Extract the [X, Y] coordinate from the center of the cell holding the provided text.  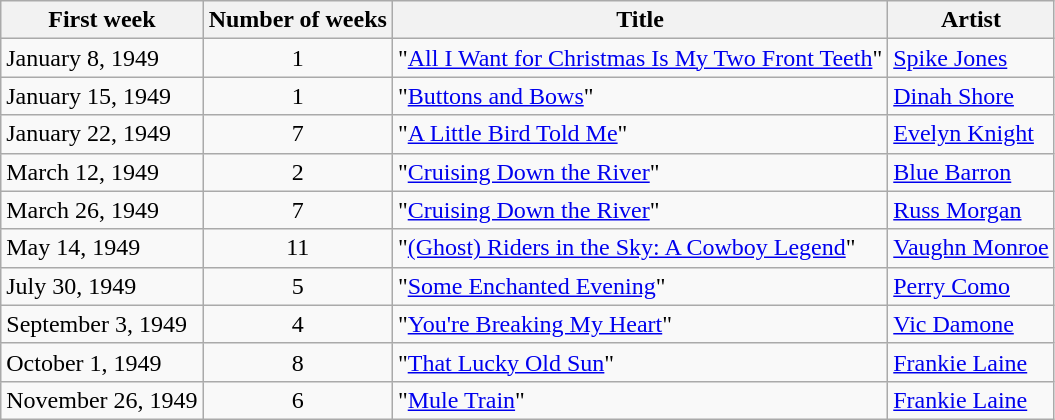
11 [298, 248]
Number of weeks [298, 20]
Vic Damone [971, 324]
September 3, 1949 [102, 324]
July 30, 1949 [102, 286]
"A Little Bird Told Me" [640, 134]
"Buttons and Bows" [640, 96]
"All I Want for Christmas Is My Two Front Teeth" [640, 58]
January 22, 1949 [102, 134]
"(Ghost) Riders in the Sky: A Cowboy Legend" [640, 248]
May 14, 1949 [102, 248]
Vaughn Monroe [971, 248]
Dinah Shore [971, 96]
Russ Morgan [971, 210]
6 [298, 400]
Blue Barron [971, 172]
November 26, 1949 [102, 400]
Evelyn Knight [971, 134]
4 [298, 324]
March 26, 1949 [102, 210]
2 [298, 172]
First week [102, 20]
October 1, 1949 [102, 362]
Title [640, 20]
Perry Como [971, 286]
"You're Breaking My Heart" [640, 324]
"That Lucky Old Sun" [640, 362]
"Mule Train" [640, 400]
January 8, 1949 [102, 58]
January 15, 1949 [102, 96]
5 [298, 286]
"Some Enchanted Evening" [640, 286]
Artist [971, 20]
8 [298, 362]
Spike Jones [971, 58]
March 12, 1949 [102, 172]
